Output the [X, Y] coordinate of the center of the cell containing the given text.  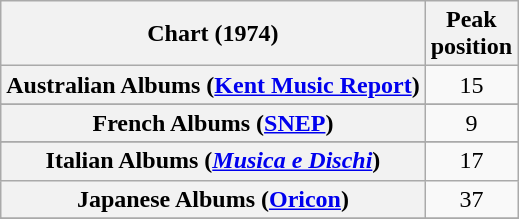
Italian Albums (Musica e Dischi) [213, 161]
Australian Albums (Kent Music Report) [213, 85]
37 [471, 199]
17 [471, 161]
Chart (1974) [213, 34]
9 [471, 123]
Japanese Albums (Oricon) [213, 199]
French Albums (SNEP) [213, 123]
15 [471, 85]
Peakposition [471, 34]
